From the cell containing the given text, extract its center point as [X, Y] coordinate. 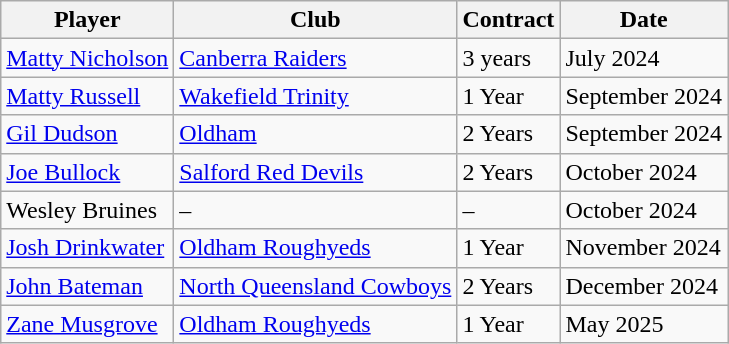
November 2024 [644, 248]
Contract [508, 20]
December 2024 [644, 286]
Matty Nicholson [88, 58]
Matty Russell [88, 96]
John Bateman [88, 286]
May 2025 [644, 324]
Gil Dudson [88, 134]
Joe Bullock [88, 172]
Canberra Raiders [316, 58]
Player [88, 20]
Zane Musgrove [88, 324]
Date [644, 20]
July 2024 [644, 58]
Oldham [316, 134]
Club [316, 20]
3 years [508, 58]
Salford Red Devils [316, 172]
Wakefield Trinity [316, 96]
Josh Drinkwater [88, 248]
Wesley Bruines [88, 210]
North Queensland Cowboys [316, 286]
